Determine the [X, Y] coordinate at the center of the cell enclosing the given text.  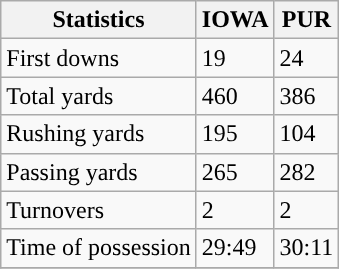
195 [235, 134]
Turnovers [99, 210]
Total yards [99, 96]
265 [235, 172]
First downs [99, 58]
386 [306, 96]
PUR [306, 20]
30:11 [306, 248]
Rushing yards [99, 134]
104 [306, 134]
Statistics [99, 20]
282 [306, 172]
19 [235, 58]
24 [306, 58]
Passing yards [99, 172]
Time of possession [99, 248]
IOWA [235, 20]
29:49 [235, 248]
460 [235, 96]
